Find where the given text appears and provide that cell's center as [x, y] coordinate. 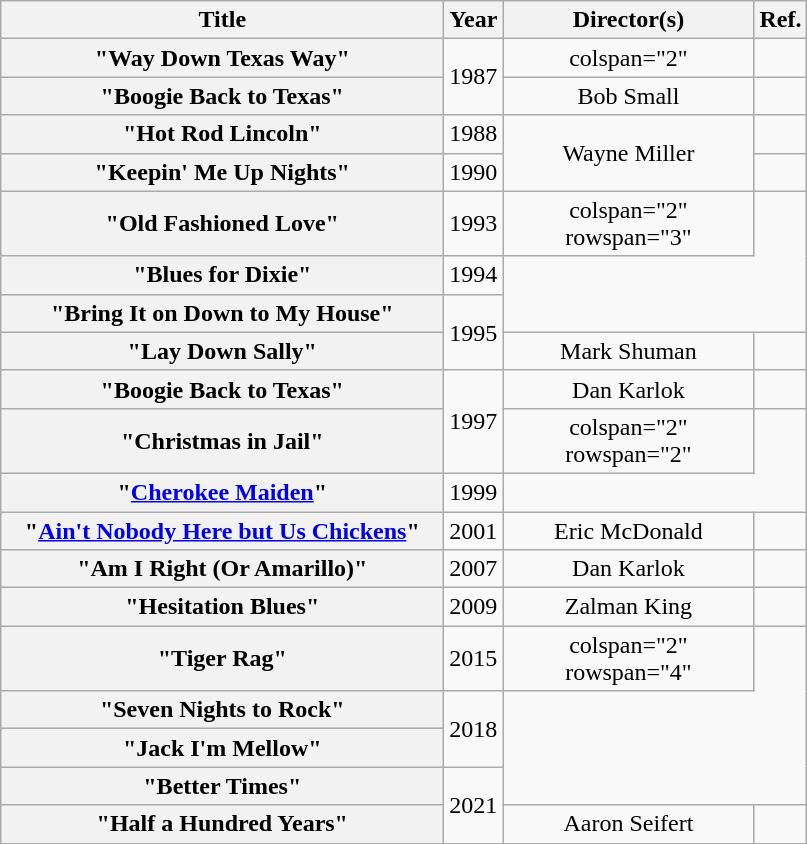
"Old Fashioned Love" [222, 224]
2021 [474, 805]
colspan="2" rowspan="2" [628, 440]
2001 [474, 531]
Zalman King [628, 607]
"Way Down Texas Way" [222, 58]
Eric McDonald [628, 531]
"Christmas in Jail" [222, 440]
Bob Small [628, 96]
1988 [474, 134]
"Seven Nights to Rock" [222, 710]
2009 [474, 607]
"Cherokee Maiden" [222, 492]
"Keepin' Me Up Nights" [222, 172]
"Am I Right (Or Amarillo)" [222, 569]
"Tiger Rag" [222, 658]
"Bring It on Down to My House" [222, 313]
Director(s) [628, 20]
"Blues for Dixie" [222, 275]
1999 [474, 492]
1987 [474, 77]
Ref. [780, 20]
1994 [474, 275]
colspan="2" rowspan="3" [628, 224]
1997 [474, 422]
1993 [474, 224]
colspan="2" [628, 58]
"Lay Down Sally" [222, 351]
2007 [474, 569]
Mark Shuman [628, 351]
"Hesitation Blues" [222, 607]
Aaron Seifert [628, 824]
1995 [474, 332]
"Better Times" [222, 786]
1990 [474, 172]
Title [222, 20]
"Jack I'm Mellow" [222, 748]
Year [474, 20]
colspan="2" rowspan="4" [628, 658]
2018 [474, 729]
"Ain't Nobody Here but Us Chickens" [222, 531]
Wayne Miller [628, 153]
"Hot Rod Lincoln" [222, 134]
2015 [474, 658]
"Half a Hundred Years" [222, 824]
